Locate the cell with the specified text and output its [X, Y] center coordinate. 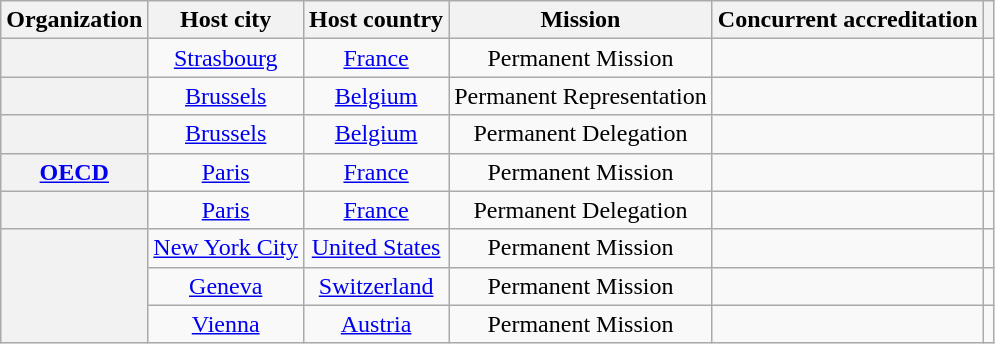
Host city [226, 20]
Organization [74, 20]
New York City [226, 248]
Mission [581, 20]
Geneva [226, 286]
Concurrent accreditation [848, 20]
OECD [74, 172]
Permanent Representation [581, 96]
Strasbourg [226, 58]
Vienna [226, 324]
Austria [376, 324]
Host country [376, 20]
United States [376, 248]
Switzerland [376, 286]
